From the cell containing the given text, extract its center point as [x, y] coordinate. 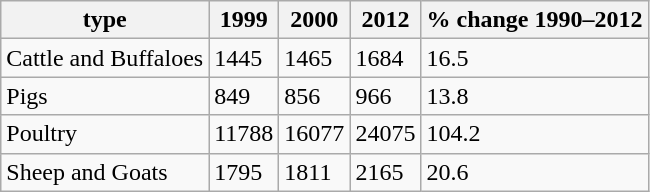
856 [314, 96]
1811 [314, 172]
1999 [244, 20]
1445 [244, 58]
2000 [314, 20]
11788 [244, 134]
1795 [244, 172]
2012 [386, 20]
20.6 [534, 172]
16.5 [534, 58]
16077 [314, 134]
13.8 [534, 96]
Pigs [105, 96]
type [105, 20]
1465 [314, 58]
849 [244, 96]
Poultry [105, 134]
Cattle and Buffaloes [105, 58]
1684 [386, 58]
2165 [386, 172]
Sheep and Goats [105, 172]
24075 [386, 134]
966 [386, 96]
% change 1990–2012 [534, 20]
104.2 [534, 134]
